Identify which cell holds the provided text, then report its (x, y) central coordinate. 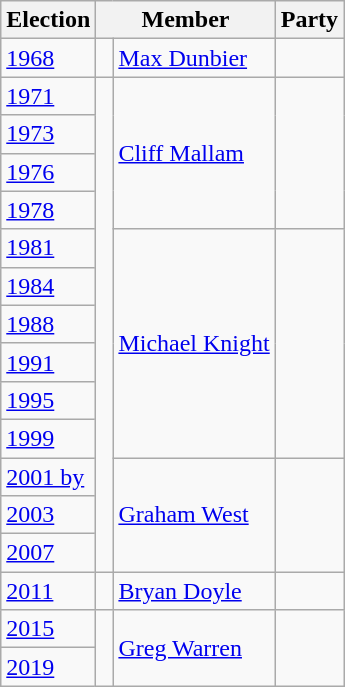
Max Dunbier (194, 58)
2019 (48, 667)
1981 (48, 248)
Michael Knight (194, 343)
1973 (48, 134)
Party (309, 20)
1984 (48, 286)
Cliff Mallam (194, 153)
2001 by (48, 477)
2015 (48, 629)
Member (186, 20)
Graham West (194, 515)
1988 (48, 324)
1976 (48, 172)
1995 (48, 400)
2003 (48, 515)
1971 (48, 96)
1978 (48, 210)
2007 (48, 553)
1991 (48, 362)
Election (48, 20)
1999 (48, 438)
Greg Warren (194, 648)
2011 (48, 591)
1968 (48, 58)
Bryan Doyle (194, 591)
